Determine the [X, Y] coordinate at the center of the cell enclosing the given text.  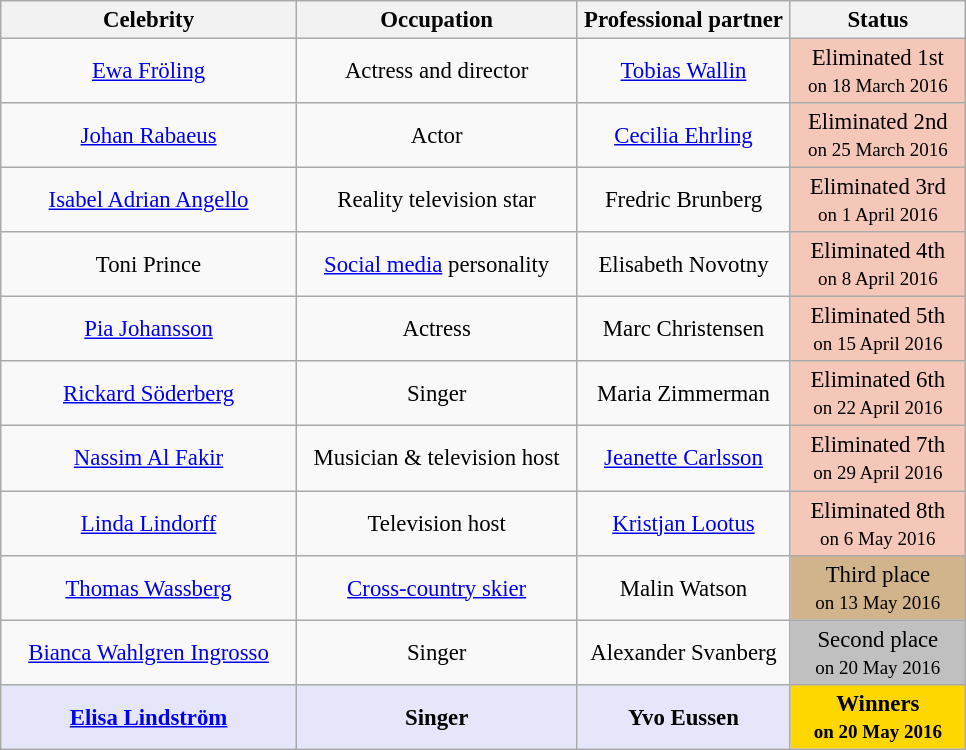
Bianca Wahlgren Ingrosso [149, 652]
Fredric Brunberg [684, 200]
Eliminated 8thon 6 May 2016 [878, 524]
Actress and director [436, 72]
Elisabeth Novotny [684, 264]
Eliminated 7thon 29 April 2016 [878, 458]
Eliminated 3rdon 1 April 2016 [878, 200]
Cross-country skier [436, 588]
Television host [436, 524]
Eliminated 2ndon 25 March 2016 [878, 136]
Elisa Lindström [149, 716]
Jeanette Carlsson [684, 458]
Maria Zimmerman [684, 394]
Winnerson 20 May 2016 [878, 716]
Nassim Al Fakir [149, 458]
Isabel Adrian Angello [149, 200]
Malin Watson [684, 588]
Thomas Wassberg [149, 588]
Marc Christensen [684, 330]
Celebrity [149, 20]
Actress [436, 330]
Musician & television host [436, 458]
Eliminated 4thon 8 April 2016 [878, 264]
Tobias Wallin [684, 72]
Status [878, 20]
Linda Lindorff [149, 524]
Johan Rabaeus [149, 136]
Cecilia Ehrling [684, 136]
Ewa Fröling [149, 72]
Pia Johansson [149, 330]
Actor [436, 136]
Alexander Svanberg [684, 652]
Toni Prince [149, 264]
Eliminated 5th on 15 April 2016 [878, 330]
Yvo Eussen [684, 716]
Social media personality [436, 264]
Third placeon 13 May 2016 [878, 588]
Professional partner [684, 20]
Eliminated 6thon 22 April 2016 [878, 394]
Eliminated 1ston 18 March 2016 [878, 72]
Kristjan Lootus [684, 524]
Second placeon 20 May 2016 [878, 652]
Rickard Söderberg [149, 394]
Reality television star [436, 200]
Occupation [436, 20]
